Return (x, y) of the center of cell containing provided text 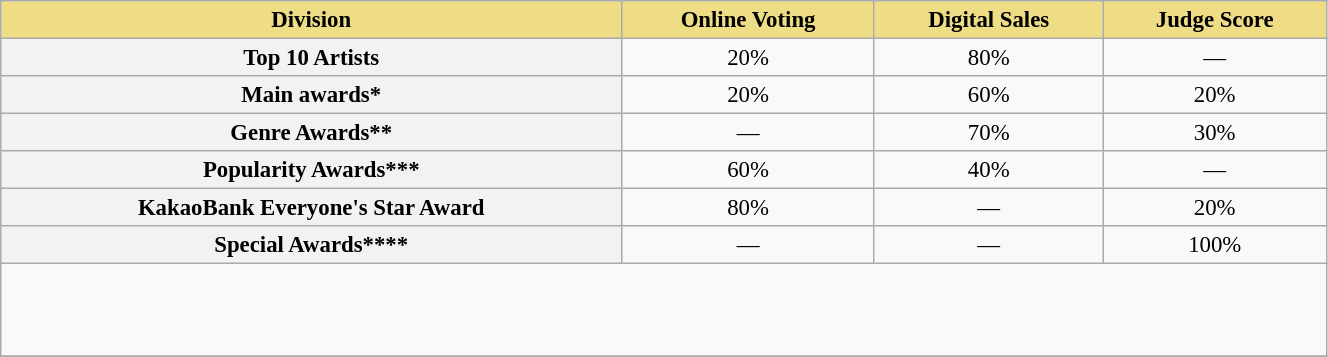
Digital Sales (988, 20)
Judge Score (1214, 20)
100% (1214, 245)
Division (312, 20)
Main awards* (312, 95)
70% (988, 133)
30% (1214, 133)
Popularity Awards*** (312, 170)
KakaoBank Everyone's Star Award (312, 208)
Genre Awards** (312, 133)
Special Awards**** (312, 245)
Top 10 Artists (312, 58)
40% (988, 170)
Online Voting (748, 20)
